Output the [x, y] coordinate of the center of the cell containing the given text.  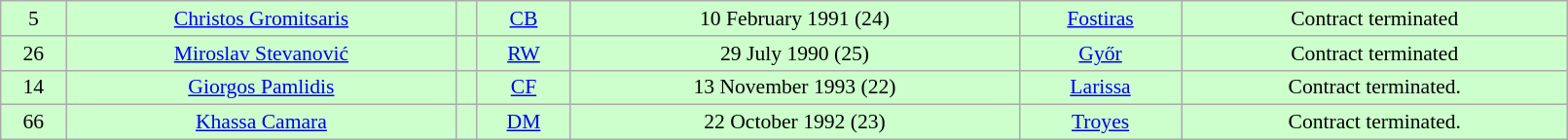
Giorgos Pamlidis [261, 87]
Troyes [1100, 122]
10 February 1991 (24) [795, 18]
14 [33, 87]
Larissa [1100, 87]
CB [524, 18]
CF [524, 87]
Christos Gromitsaris [261, 18]
RW [524, 53]
Fostiras [1100, 18]
Győr [1100, 53]
66 [33, 122]
DM [524, 122]
22 October 1992 (23) [795, 122]
29 July 1990 (25) [795, 53]
5 [33, 18]
26 [33, 53]
13 November 1993 (22) [795, 87]
Miroslav Stevanović [261, 53]
Khassa Camara [261, 122]
